Provide the [X, Y] coordinate of the cell's center where the given text is located.  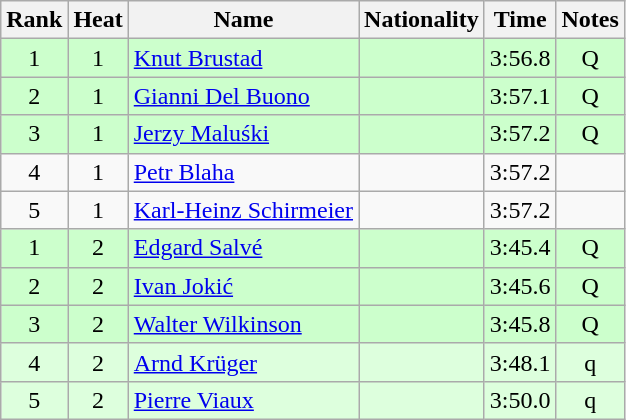
Jerzy Maluśki [243, 134]
Nationality [422, 20]
Pierre Viaux [243, 400]
3:50.0 [520, 400]
Karl-Heinz Schirmeier [243, 210]
Petr Blaha [243, 172]
3:56.8 [520, 58]
Arnd Krüger [243, 362]
Edgard Salvé [243, 248]
Knut Brustad [243, 58]
Name [243, 20]
Rank [34, 20]
Notes [590, 20]
Gianni Del Buono [243, 96]
Walter Wilkinson [243, 324]
Heat [98, 20]
3:45.6 [520, 286]
Ivan Jokić [243, 286]
3:45.8 [520, 324]
Time [520, 20]
3:57.1 [520, 96]
3:48.1 [520, 362]
3:45.4 [520, 248]
